Extract the (x, y) coordinate from the center of the cell holding the provided text.  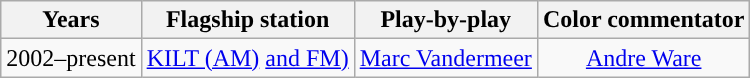
Flagship station (248, 20)
Marc Vandermeer (446, 58)
Andre Ware (644, 58)
Color commentator (644, 20)
Play-by-play (446, 20)
Years (71, 20)
KILT (AM) and FM) (248, 58)
2002–present (71, 58)
